Locate the cell with the specified text and output its [X, Y] center coordinate. 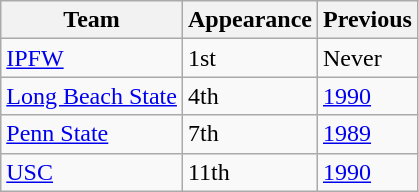
1989 [367, 134]
Previous [367, 20]
IPFW [92, 58]
USC [92, 172]
Team [92, 20]
Never [367, 58]
7th [250, 134]
Penn State [92, 134]
Appearance [250, 20]
11th [250, 172]
Long Beach State [92, 96]
4th [250, 96]
1st [250, 58]
